Scan for the cell matching the given text and deliver its (X, Y) coordinate at center. 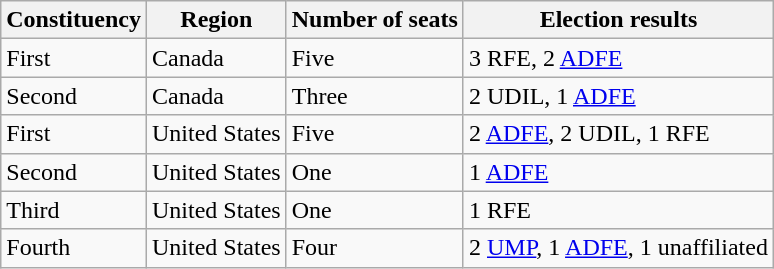
1 RFE (618, 210)
Third (74, 210)
Constituency (74, 20)
2 UDIL, 1 ADFE (618, 96)
3 RFE, 2 ADFE (618, 58)
Number of seats (374, 20)
Three (374, 96)
Region (216, 20)
Election results (618, 20)
2 ADFE, 2 UDIL, 1 RFE (618, 134)
Four (374, 248)
Fourth (74, 248)
1 ADFE (618, 172)
2 UMP, 1 ADFE, 1 unaffiliated (618, 248)
